Determine the (x, y) coordinate at the center of the cell enclosing the given text.  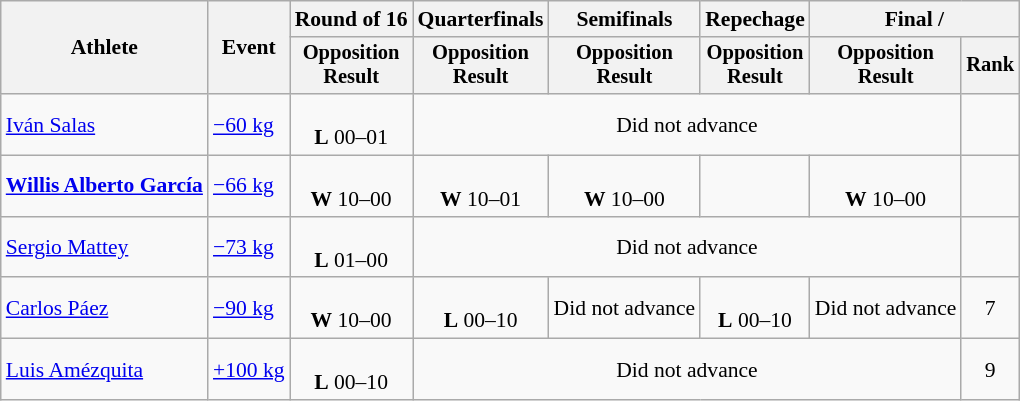
Carlos Páez (104, 308)
Event (249, 48)
L 00–01 (352, 124)
Semifinals (625, 19)
Rank (990, 66)
Willis Alberto García (104, 186)
Iván Salas (104, 124)
Luis Amézquita (104, 370)
Repechage (755, 19)
−90 kg (249, 308)
Final / (914, 19)
9 (990, 370)
Sergio Mattey (104, 248)
+100 kg (249, 370)
Quarterfinals (481, 19)
Athlete (104, 48)
Round of 16 (352, 19)
W 10–01 (481, 186)
7 (990, 308)
L 01–00 (352, 248)
−60 kg (249, 124)
−73 kg (249, 248)
−66 kg (249, 186)
